From the cell containing the given text, extract its center point as (X, Y) coordinate. 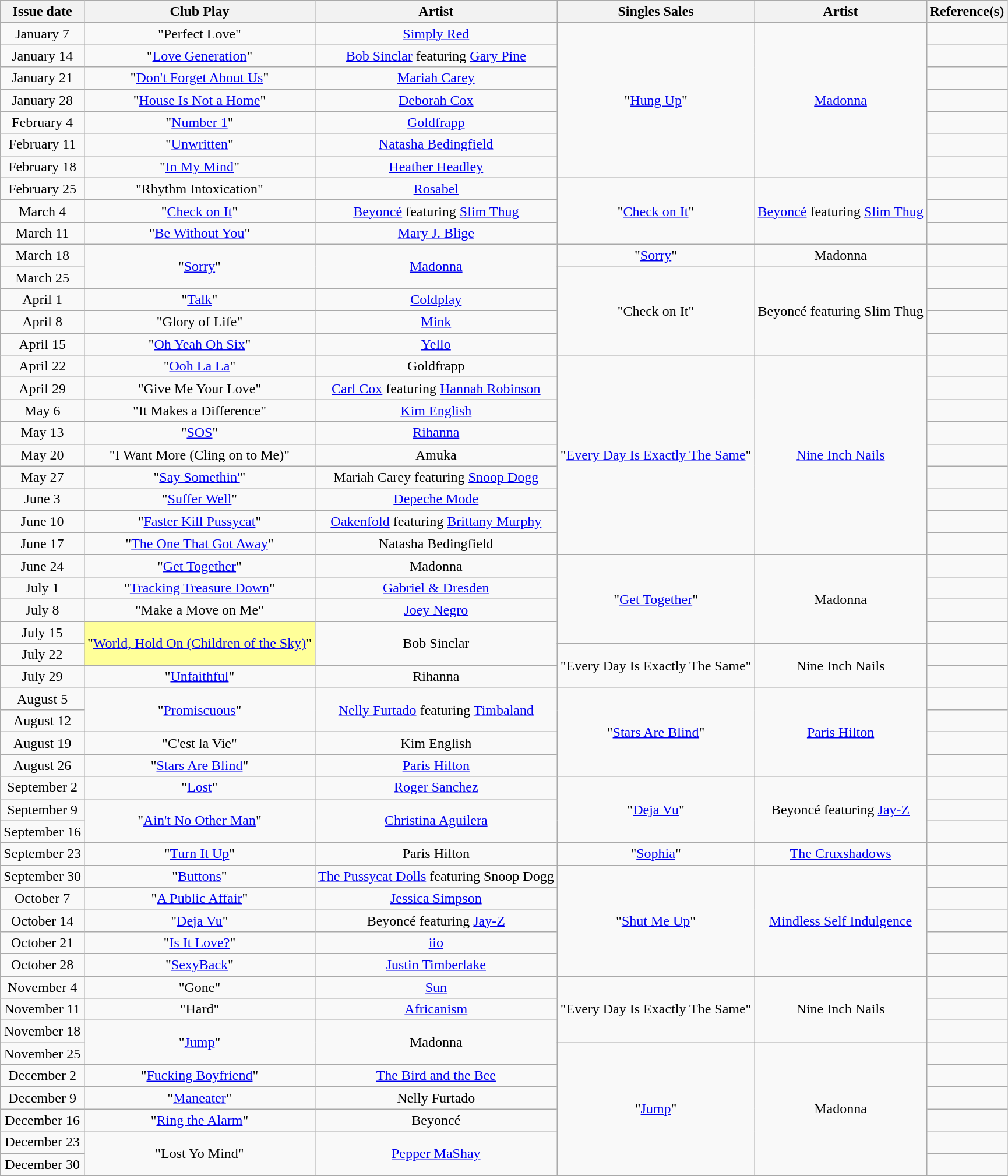
"Promiscuous" (199, 710)
December 23 (43, 1142)
Heather Headley (436, 167)
August 26 (43, 765)
July 22 (43, 655)
The Cruxshadows (840, 854)
December 9 (43, 1098)
Joey Negro (436, 610)
"Turn It Up" (199, 854)
"Ain't No Other Man" (199, 821)
"Hard" (199, 1009)
Jessica Simpson (436, 898)
Issue date (43, 12)
Carl Cox featuring Hannah Robinson (436, 389)
December 16 (43, 1120)
October 14 (43, 920)
"Don't Forget About Us" (199, 78)
"SexyBack" (199, 965)
June 10 (43, 521)
April 22 (43, 366)
September 23 (43, 854)
"Ring the Alarm" (199, 1120)
"Hung Up" (656, 100)
April 15 (43, 344)
Roger Sanchez (436, 787)
"Is It Love?" (199, 942)
iio (436, 942)
March 18 (43, 255)
November 11 (43, 1009)
"Faster Kill Pussycat" (199, 521)
May 27 (43, 477)
The Pussycat Dolls featuring Snoop Dogg (436, 876)
"Talk" (199, 300)
"SOS" (199, 433)
Africanism (436, 1009)
May 6 (43, 411)
"House Is Not a Home" (199, 100)
June 17 (43, 543)
"I Want More (Cling on to Me)" (199, 455)
"Say Somethin'" (199, 477)
November 25 (43, 1054)
July 1 (43, 588)
"Perfect Love" (199, 34)
"Buttons" (199, 876)
April 1 (43, 300)
Beyoncé (436, 1120)
Rosabel (436, 189)
September 16 (43, 832)
December 30 (43, 1164)
"Give Me Your Love" (199, 389)
June 3 (43, 499)
"Fucking Boyfriend" (199, 1076)
Simply Red (436, 34)
"Oh Yeah Oh Six" (199, 344)
November 18 (43, 1032)
Mariah Carey (436, 78)
Amuka (436, 455)
Club Play (199, 12)
"Ooh La La" (199, 366)
August 12 (43, 721)
"World, Hold On (Children of the Sky)" (199, 643)
Bob Sinclar (436, 643)
"Rhythm Intoxication" (199, 189)
"It Makes a Difference" (199, 411)
March 25 (43, 278)
July 8 (43, 610)
Oakenfold featuring Brittany Murphy (436, 521)
Christina Aguilera (436, 821)
Bob Sinclar featuring Gary Pine (436, 56)
October 7 (43, 898)
"Lost Yo Mind" (199, 1153)
Pepper MaShay (436, 1153)
"Maneater" (199, 1098)
February 25 (43, 189)
Depeche Mode (436, 499)
"Unfaithful" (199, 677)
March 11 (43, 233)
February 18 (43, 167)
"Love Generation" (199, 56)
December 2 (43, 1076)
September 30 (43, 876)
"Glory of Life" (199, 322)
"Number 1" (199, 122)
February 4 (43, 122)
"Be Without You" (199, 233)
"A Public Affair" (199, 898)
"C'est la Vie" (199, 743)
Reference(s) (967, 12)
April 8 (43, 322)
"Shut Me Up" (656, 920)
Sun (436, 987)
Nelly Furtado (436, 1098)
November 4 (43, 987)
January 28 (43, 100)
January 14 (43, 56)
July 29 (43, 677)
"Sophia" (656, 854)
"Tracking Treasure Down" (199, 588)
Mink (436, 322)
Coldplay (436, 300)
April 29 (43, 389)
"Unwritten" (199, 144)
August 5 (43, 699)
October 28 (43, 965)
March 4 (43, 211)
Deborah Cox (436, 100)
Nelly Furtado featuring Timbaland (436, 710)
September 2 (43, 787)
"Gone" (199, 987)
January 21 (43, 78)
September 9 (43, 810)
"Lost" (199, 787)
"In My Mind" (199, 167)
Singles Sales (656, 12)
Mariah Carey featuring Snoop Dogg (436, 477)
June 24 (43, 566)
October 21 (43, 942)
"Suffer Well" (199, 499)
January 7 (43, 34)
"The One That Got Away" (199, 543)
Justin Timberlake (436, 965)
May 20 (43, 455)
February 11 (43, 144)
July 15 (43, 632)
May 13 (43, 433)
The Bird and the Bee (436, 1076)
Yello (436, 344)
Mindless Self Indulgence (840, 920)
Mary J. Blige (436, 233)
Gabriel & Dresden (436, 588)
August 19 (43, 743)
"Make a Move on Me" (199, 610)
